Return (X, Y) of the center of cell containing provided text 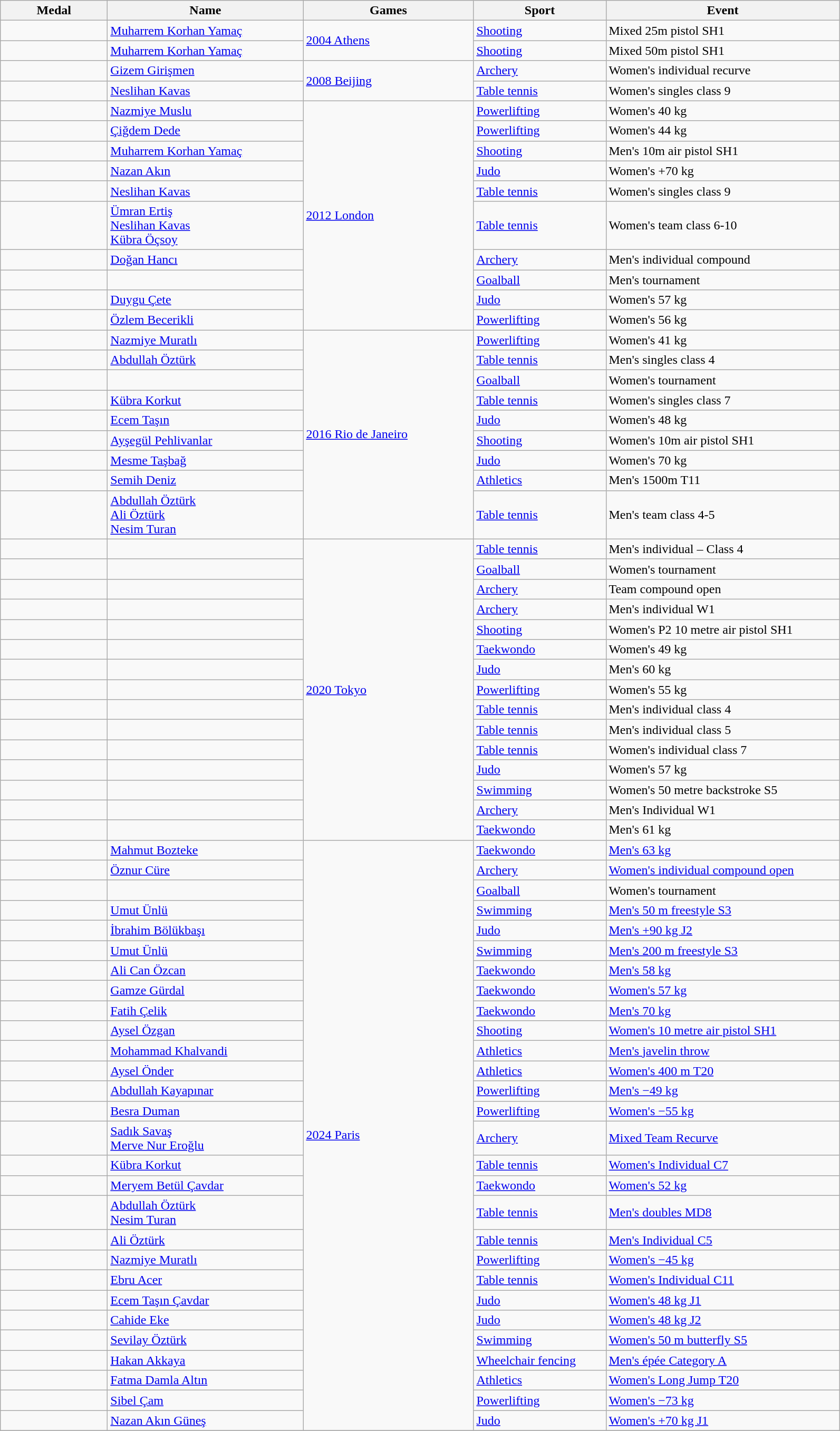
Men's individual – Class 4 (722, 549)
Abdullah Öztürk (206, 360)
Women's singles class 7 (722, 400)
Men's individual class 4 (722, 710)
Men's 61 kg (722, 830)
Men's épée Category A (722, 1360)
Abdullah ÖztürkNesim Turan (206, 1213)
Hakan Akkaya (206, 1360)
Wheelchair fencing (540, 1360)
Team compound open (722, 589)
Abdullah Öztürk Ali Öztürk Nesim Turan (206, 515)
Medal (54, 11)
Women's 48 kg (722, 420)
Aysel Özgan (206, 1031)
Sevilay Öztürk (206, 1340)
Women's 70 kg (722, 460)
Event (722, 11)
Mixed 50m pistol SH1 (722, 51)
Meryem Betül Çavdar (206, 1185)
Men's 50 m freestyle S3 (722, 910)
Men's team class 4-5 (722, 515)
2024 Paris (388, 1135)
Duygu Çete (206, 300)
2020 Tokyo (388, 690)
Women's P2 10 metre air pistol SH1 (722, 629)
Men's 200 m freestyle S3 (722, 951)
Özlem Becerikli (206, 320)
Women's Individual C7 (722, 1165)
Nazmiye Muslu (206, 111)
2008 Beijing (388, 81)
Women's 50 metre backstroke S5 (722, 790)
Gamze Gürdal (206, 991)
Women's individual compound open (722, 870)
Ecem Taşın Çavdar (206, 1300)
Women's team class 6-10 (722, 225)
Women's 52 kg (722, 1185)
Sadık SavaşMerve Nur Eroğlu (206, 1138)
Women's 48 kg J2 (722, 1320)
Men's individual class 5 (722, 730)
2004 Athens (388, 41)
Men's −49 kg (722, 1091)
Women's 50 m butterfly S5 (722, 1340)
Women's +70 kg (722, 171)
Women's −45 kg (722, 1260)
Ali Can Özcan (206, 971)
Mixed Team Recurve (722, 1138)
Abdullah Kayapınar (206, 1091)
Men's tournament (722, 280)
Women's Long Jump T20 (722, 1380)
Men's javelin throw (722, 1051)
Men's 63 kg (722, 850)
Men's 1500m T11 (722, 480)
Women's individual class 7 (722, 750)
Women's 41 kg (722, 340)
Çiğdem Dede (206, 131)
Mahmut Bozteke (206, 850)
Women's Individual C11 (722, 1280)
Women's −73 kg (722, 1400)
Men's 58 kg (722, 971)
Mohammad Khalvandi (206, 1051)
Ali Öztürk (206, 1240)
Aysel Önder (206, 1071)
Name (206, 11)
Ümran Ertiş Neslihan Kavas Kübra Öçsoy (206, 225)
Fatih Çelik (206, 1011)
Ecem Taşın (206, 420)
Women's +70 kg J1 (722, 1420)
Men's 70 kg (722, 1011)
Men's singles class 4 (722, 360)
Mixed 25m pistol SH1 (722, 31)
Women's 40 kg (722, 111)
2016 Rio de Janeiro (388, 434)
Mesme Taşbağ (206, 460)
Men's Individual W1 (722, 810)
Men's individual W1 (722, 609)
Besra Duman (206, 1111)
Women's 44 kg (722, 131)
Öznur Cüre (206, 870)
Women's 10m air pistol SH1 (722, 440)
Women's individual recurve (722, 71)
Gizem Girişmen (206, 71)
Women's 48 kg J1 (722, 1300)
Men's 10m air pistol SH1 (722, 151)
2012 London (388, 215)
Men's individual compound (722, 259)
Sibel Çam (206, 1400)
Sport (540, 11)
Women's 400 m T20 (722, 1071)
Ayşegül Pehlivanlar (206, 440)
Cahide Eke (206, 1320)
Women's 55 kg (722, 690)
Women's 10 metre air pistol SH1 (722, 1031)
Men's doubles MD8 (722, 1213)
Games (388, 11)
Men's Individual C5 (722, 1240)
Women's 56 kg (722, 320)
Men's +90 kg J2 (722, 930)
İbrahim Bölükbaşı (206, 930)
Semih Deniz (206, 480)
Women's −55 kg (722, 1111)
Nazan Akın (206, 171)
Women's 49 kg (722, 650)
Fatma Damla Altın (206, 1380)
Men's 60 kg (722, 670)
Doğan Hancı (206, 259)
Nazan Akın Güneş (206, 1420)
Ebru Acer (206, 1280)
